Provide the (x, y) coordinate of the cell's center where the given text is located.  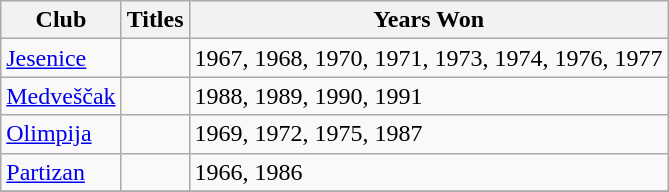
Olimpija (61, 134)
Jesenice (61, 58)
Medveščak (61, 96)
1988, 1989, 1990, 1991 (428, 96)
1969, 1972, 1975, 1987 (428, 134)
Titles (155, 20)
1967, 1968, 1970, 1971, 1973, 1974, 1976, 1977 (428, 58)
Years Won (428, 20)
Club (61, 20)
Partizan (61, 172)
1966, 1986 (428, 172)
